Provide the [x, y] coordinate of the cell's center where the given text is located.  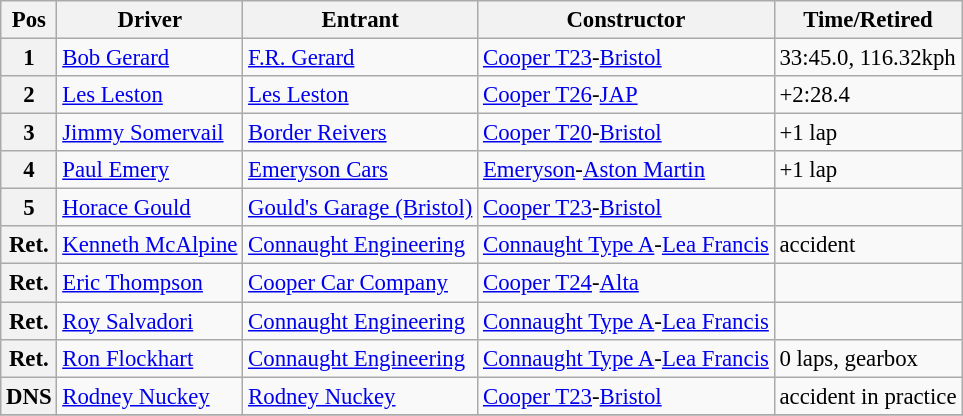
Time/Retired [868, 20]
+2:28.4 [868, 95]
DNS [29, 396]
Paul Emery [150, 170]
5 [29, 208]
Gould's Garage (Bristol) [360, 208]
1 [29, 58]
33:45.0, 116.32kph [868, 58]
Entrant [360, 20]
Jimmy Somervail [150, 133]
Cooper T26-JAP [626, 95]
Emeryson Cars [360, 170]
Kenneth McAlpine [150, 245]
Constructor [626, 20]
Ron Flockhart [150, 358]
Cooper T24-Alta [626, 283]
Pos [29, 20]
Eric Thompson [150, 283]
Cooper Car Company [360, 283]
3 [29, 133]
accident in practice [868, 396]
0 laps, gearbox [868, 358]
accident [868, 245]
Roy Salvadori [150, 321]
Bob Gerard [150, 58]
Emeryson-Aston Martin [626, 170]
2 [29, 95]
Cooper T20-Bristol [626, 133]
4 [29, 170]
Horace Gould [150, 208]
F.R. Gerard [360, 58]
Border Reivers [360, 133]
Driver [150, 20]
